Locate the cell with the specified text and output its [X, Y] center coordinate. 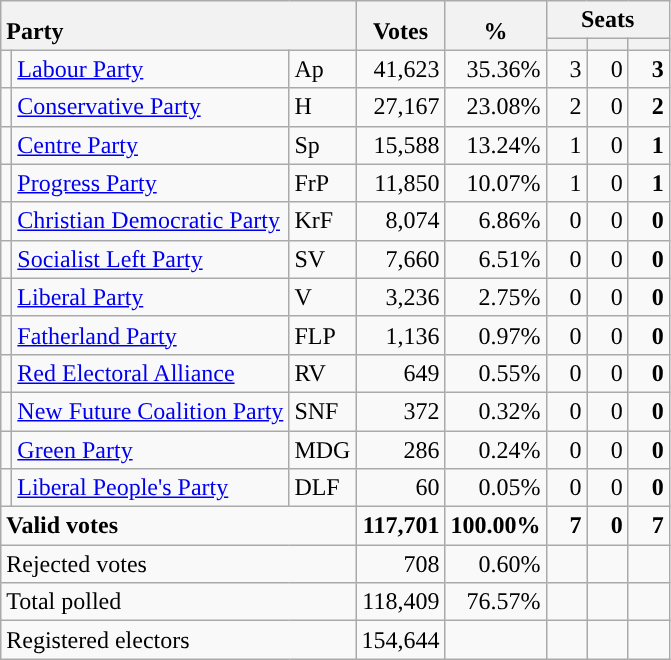
FrP [322, 183]
Conservative Party [150, 107]
RV [322, 373]
Total polled [178, 602]
New Future Coalition Party [150, 411]
Labour Party [150, 69]
Liberal People's Party [150, 488]
Sp [322, 145]
0.24% [496, 449]
% [496, 26]
3,236 [400, 297]
Progress Party [150, 183]
60 [400, 488]
H [322, 107]
154,644 [400, 640]
13.24% [496, 145]
0.32% [496, 411]
MDG [322, 449]
SV [322, 259]
649 [400, 373]
11,850 [400, 183]
Registered electors [178, 640]
Fatherland Party [150, 335]
DLF [322, 488]
286 [400, 449]
6.51% [496, 259]
35.36% [496, 69]
Seats [608, 20]
Socialist Left Party [150, 259]
100.00% [496, 526]
8,074 [400, 221]
708 [400, 564]
27,167 [400, 107]
Rejected votes [178, 564]
Liberal Party [150, 297]
2.75% [496, 297]
KrF [322, 221]
Centre Party [150, 145]
V [322, 297]
SNF [322, 411]
0.97% [496, 335]
0.05% [496, 488]
15,588 [400, 145]
Ap [322, 69]
Red Electoral Alliance [150, 373]
Party [178, 26]
1,136 [400, 335]
41,623 [400, 69]
FLP [322, 335]
Valid votes [178, 526]
Votes [400, 26]
10.07% [496, 183]
6.86% [496, 221]
0.60% [496, 564]
372 [400, 411]
Christian Democratic Party [150, 221]
117,701 [400, 526]
76.57% [496, 602]
Green Party [150, 449]
118,409 [400, 602]
7,660 [400, 259]
23.08% [496, 107]
0.55% [496, 373]
